Search for the cell housing the specified text and yield its [X, Y] center coordinate. 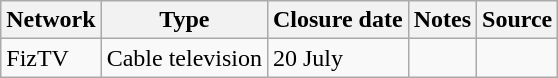
20 July [338, 58]
Closure date [338, 20]
Type [184, 20]
Source [518, 20]
FizTV [51, 58]
Network [51, 20]
Notes [442, 20]
Cable television [184, 58]
